Locate the cell with the specified text and output its (X, Y) center coordinate. 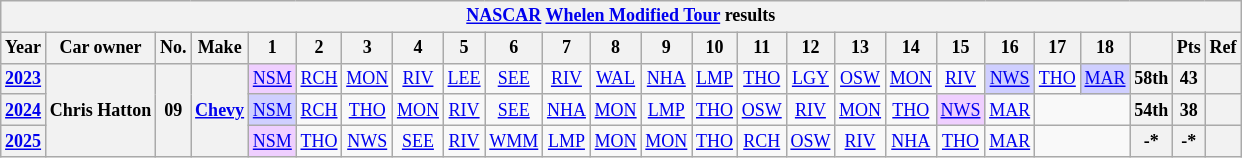
12 (810, 48)
18 (1105, 48)
15 (960, 48)
54th (1152, 110)
Make (220, 48)
3 (368, 48)
17 (1057, 48)
Chris Hatton (100, 110)
16 (1010, 48)
No. (174, 48)
Ref (1223, 48)
10 (715, 48)
11 (762, 48)
6 (514, 48)
09 (174, 110)
14 (910, 48)
58th (1152, 78)
4 (418, 48)
Chevy (220, 110)
NASCAR Whelen Modified Tour results (621, 16)
Year (24, 48)
2 (319, 48)
43 (1190, 78)
Car owner (100, 48)
2024 (24, 110)
1 (272, 48)
Pts (1190, 48)
5 (464, 48)
8 (616, 48)
13 (860, 48)
LGY (810, 78)
9 (666, 48)
WMM (514, 140)
WAL (616, 78)
2023 (24, 78)
LEE (464, 78)
2025 (24, 140)
38 (1190, 110)
7 (567, 48)
